For the text-containing cell, return its midpoint in (x, y) coordinate format. 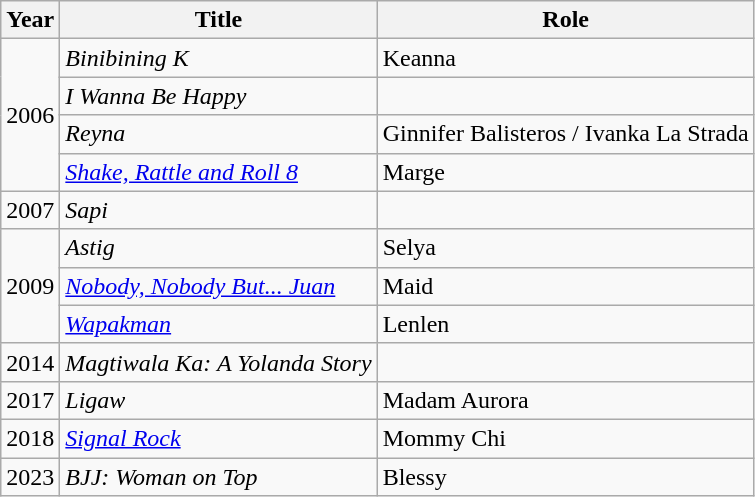
2006 (30, 115)
Binibining K (218, 58)
2014 (30, 362)
Ginnifer Balisteros / Ivanka La Strada (566, 134)
Astig (218, 248)
Magtiwala Ka: A Yolanda Story (218, 362)
2007 (30, 210)
Lenlen (566, 324)
Role (566, 20)
2009 (30, 286)
Ligaw (218, 400)
Madam Aurora (566, 400)
Keanna (566, 58)
2017 (30, 400)
Selya (566, 248)
Signal Rock (218, 438)
Blessy (566, 477)
Marge (566, 172)
Reyna (218, 134)
BJJ: Woman on Top (218, 477)
2018 (30, 438)
Shake, Rattle and Roll 8 (218, 172)
I Wanna Be Happy (218, 96)
Sapi (218, 210)
Nobody, Nobody But... Juan (218, 286)
2023 (30, 477)
Maid (566, 286)
Wapakman (218, 324)
Year (30, 20)
Mommy Chi (566, 438)
Title (218, 20)
